For the text-containing cell, return its midpoint in (x, y) coordinate format. 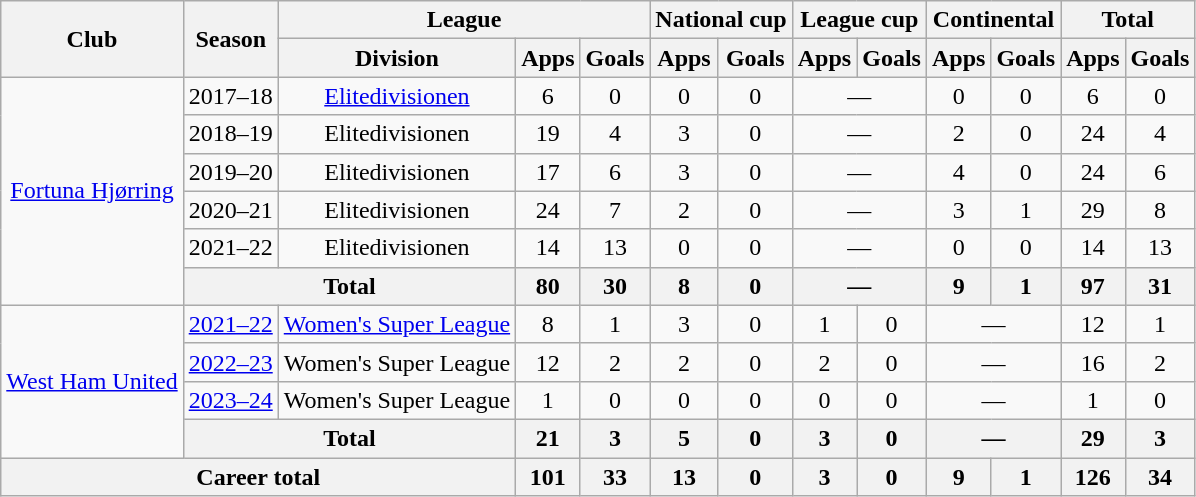
21 (548, 438)
2020–21 (230, 210)
Career total (258, 477)
Season (230, 39)
126 (1093, 477)
Continental (993, 20)
Fortuna Hjørring (92, 191)
West Ham United (92, 381)
97 (1093, 286)
33 (615, 477)
19 (548, 134)
5 (684, 438)
34 (1160, 477)
16 (1093, 362)
Division (396, 58)
2018–19 (230, 134)
2017–18 (230, 96)
National cup (721, 20)
17 (548, 172)
2019–20 (230, 172)
League (464, 20)
80 (548, 286)
League cup (859, 20)
7 (615, 210)
2023–24 (230, 400)
30 (615, 286)
101 (548, 477)
2022–23 (230, 362)
Club (92, 39)
31 (1160, 286)
